Search for the cell housing the specified text and yield its (X, Y) center coordinate. 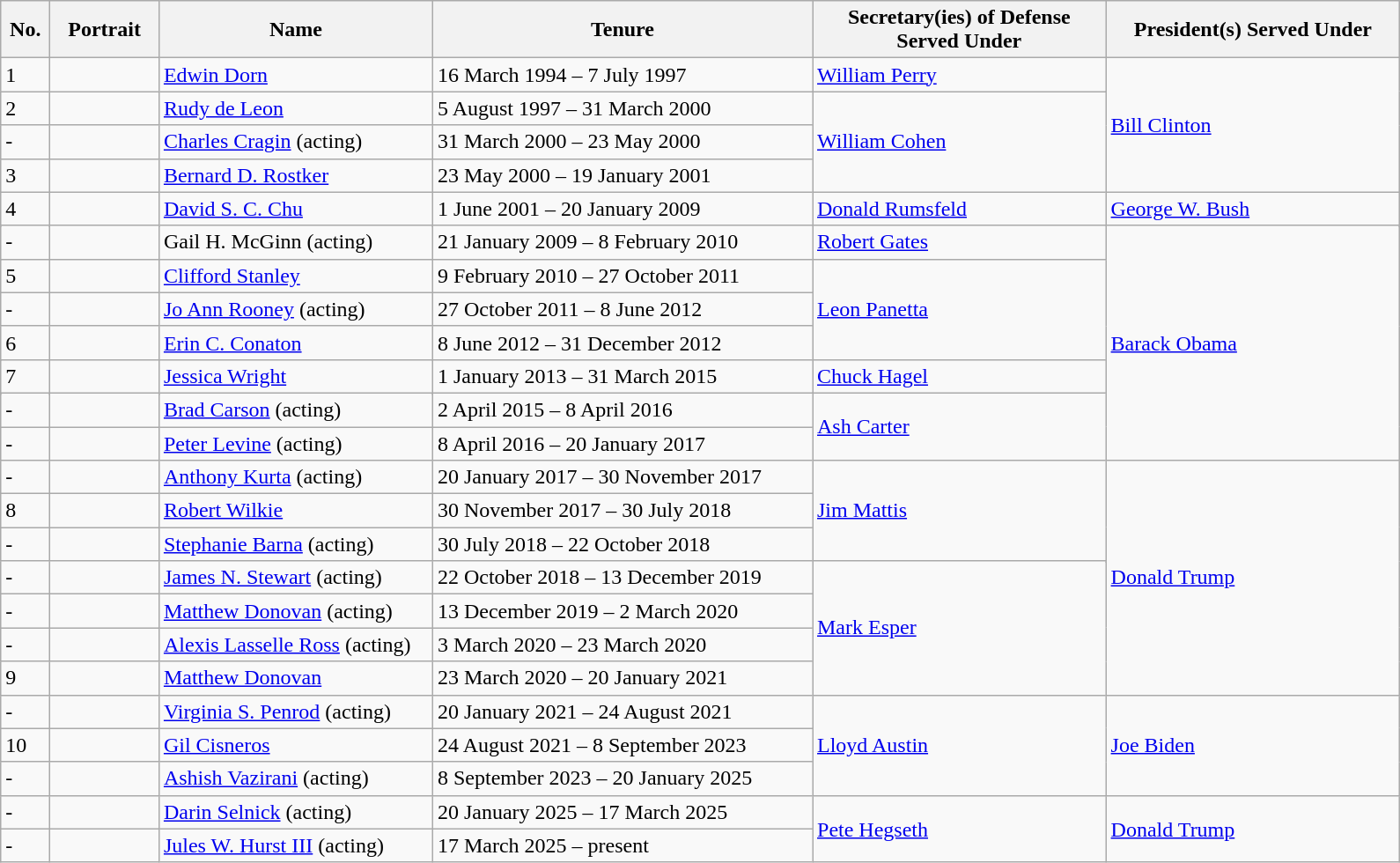
6 (26, 343)
1 January 2013 – 31 March 2015 (622, 376)
5 August 1997 – 31 March 2000 (622, 108)
31 March 2000 – 23 May 2000 (622, 142)
Charles Cragin (acting) (296, 142)
James N. Stewart (acting) (296, 578)
Ashish Vazirani (acting) (296, 778)
Alexis Lasselle Ross (acting) (296, 645)
Peter Levine (acting) (296, 443)
Barack Obama (1253, 343)
8 September 2023 – 20 January 2025 (622, 778)
8 June 2012 – 31 December 2012 (622, 343)
Stephanie Barna (acting) (296, 544)
Tenure (622, 30)
No. (26, 30)
13 December 2019 – 2 March 2020 (622, 611)
William Perry (959, 75)
20 January 2025 – 17 March 2025 (622, 812)
Chuck Hagel (959, 376)
Jim Mattis (959, 511)
20 January 2021 – 24 August 2021 (622, 712)
3 March 2020 – 23 March 2020 (622, 645)
Jules W. Hurst III (acting) (296, 845)
Donald Rumsfeld (959, 209)
10 (26, 745)
Jo Ann Rooney (acting) (296, 309)
William Cohen (959, 142)
7 (26, 376)
Matthew Donovan (296, 678)
Virginia S. Penrod (acting) (296, 712)
Lloyd Austin (959, 745)
Name (296, 30)
9 February 2010 – 27 October 2011 (622, 276)
Matthew Donovan (acting) (296, 611)
Anthony Kurta (acting) (296, 477)
Pete Hegseth (959, 829)
1 June 2001 – 20 January 2009 (622, 209)
Edwin Dorn (296, 75)
27 October 2011 – 8 June 2012 (622, 309)
Joe Biden (1253, 745)
20 January 2017 – 30 November 2017 (622, 477)
David S. C. Chu (296, 209)
1 (26, 75)
2 April 2015 – 8 April 2016 (622, 409)
Gil Cisneros (296, 745)
30 July 2018 – 22 October 2018 (622, 544)
23 March 2020 – 20 January 2021 (622, 678)
Robert Wilkie (296, 511)
Erin C. Conaton (296, 343)
Clifford Stanley (296, 276)
30 November 2017 – 30 July 2018 (622, 511)
Robert Gates (959, 242)
2 (26, 108)
21 January 2009 – 8 February 2010 (622, 242)
Brad Carson (acting) (296, 409)
8 (26, 511)
24 August 2021 – 8 September 2023 (622, 745)
4 (26, 209)
16 March 1994 – 7 July 1997 (622, 75)
Jessica Wright (296, 376)
23 May 2000 – 19 January 2001 (622, 175)
22 October 2018 – 13 December 2019 (622, 578)
Ash Carter (959, 426)
Bill Clinton (1253, 125)
Rudy de Leon (296, 108)
Leon Panetta (959, 309)
Portrait (105, 30)
President(s) Served Under (1253, 30)
Secretary(ies) of Defense Served Under (959, 30)
Darin Selnick (acting) (296, 812)
9 (26, 678)
Mark Esper (959, 628)
8 April 2016 – 20 January 2017 (622, 443)
Bernard D. Rostker (296, 175)
5 (26, 276)
3 (26, 175)
George W. Bush (1253, 209)
Gail H. McGinn (acting) (296, 242)
17 March 2025 – present (622, 845)
